Return the [x, y] coordinate for the center point of the cell that contains the specified text.  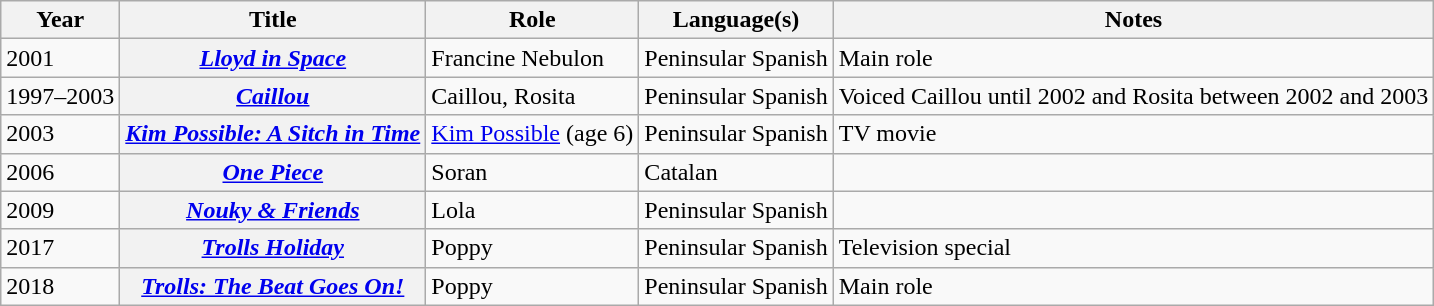
Francine Nebulon [532, 58]
Soran [532, 172]
One Piece [273, 172]
Television special [1134, 248]
2003 [60, 134]
2001 [60, 58]
Notes [1134, 20]
TV movie [1134, 134]
Lola [532, 210]
Role [532, 20]
Trolls: The Beat Goes On! [273, 286]
2017 [60, 248]
Title [273, 20]
Caillou [273, 96]
Caillou, Rosita [532, 96]
Nouky & Friends [273, 210]
Kim Possible (age 6) [532, 134]
Lloyd in Space [273, 58]
Trolls Holiday [273, 248]
Catalan [736, 172]
Year [60, 20]
Kim Possible: A Sitch in Time [273, 134]
Language(s) [736, 20]
1997–2003 [60, 96]
2006 [60, 172]
Voiced Caillou until 2002 and Rosita between 2002 and 2003 [1134, 96]
2009 [60, 210]
2018 [60, 286]
